Output the (x, y) coordinate of the center of the cell containing the given text.  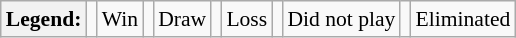
Did not play (341, 19)
Win (120, 19)
Eliminated (464, 19)
Loss (246, 19)
Draw (182, 19)
Legend: (44, 19)
